Return the [x, y] coordinate for the center point of the cell that contains the specified text.  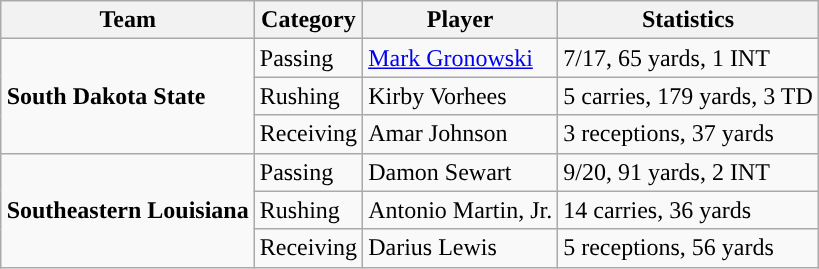
Mark Gronowski [460, 58]
South Dakota State [128, 96]
Player [460, 20]
Damon Sewart [460, 172]
5 receptions, 56 yards [688, 248]
7/17, 65 yards, 1 INT [688, 58]
Antonio Martin, Jr. [460, 210]
9/20, 91 yards, 2 INT [688, 172]
5 carries, 179 yards, 3 TD [688, 96]
Statistics [688, 20]
Darius Lewis [460, 248]
Southeastern Louisiana [128, 210]
Amar Johnson [460, 134]
3 receptions, 37 yards [688, 134]
Team [128, 20]
Category [308, 20]
Kirby Vorhees [460, 96]
14 carries, 36 yards [688, 210]
